Extract the [X, Y] coordinate from the center of the cell holding the provided text.  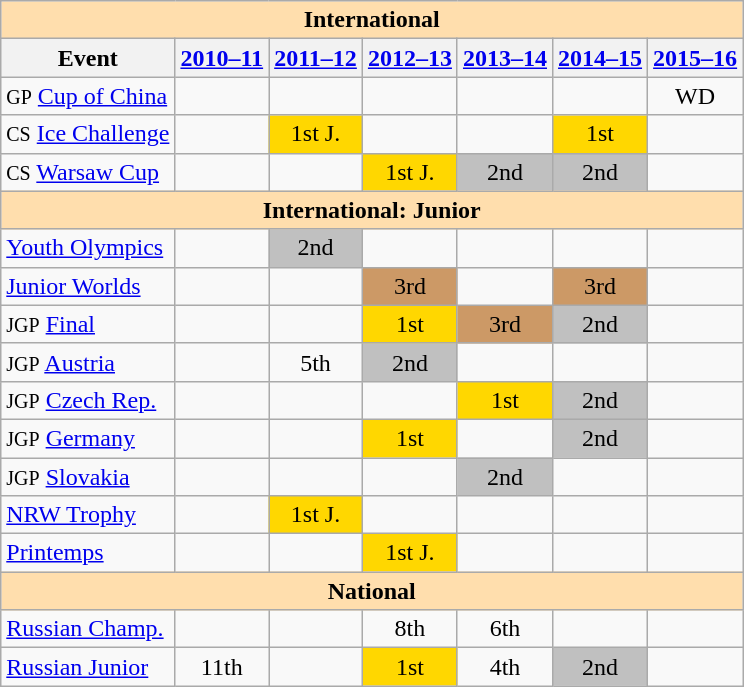
2014–15 [600, 58]
JGP Germany [88, 438]
International [372, 20]
Junior Worlds [88, 286]
NRW Trophy [88, 515]
National [372, 591]
International: Junior [372, 210]
Russian Champ. [88, 629]
CS Warsaw Cup [88, 172]
2010–11 [222, 58]
Event [88, 58]
JGP Austria [88, 362]
Youth Olympics [88, 248]
2015–16 [696, 58]
11th [222, 667]
5th [316, 362]
2011–12 [316, 58]
JGP Czech Rep. [88, 400]
8th [410, 629]
2012–13 [410, 58]
CS Ice Challenge [88, 134]
GP Cup of China [88, 96]
JGP Slovakia [88, 477]
WD [696, 96]
JGP Final [88, 324]
Printemps [88, 553]
Russian Junior [88, 667]
2013–14 [504, 58]
6th [504, 629]
4th [504, 667]
